Locate the cell with the specified text and output its [X, Y] center coordinate. 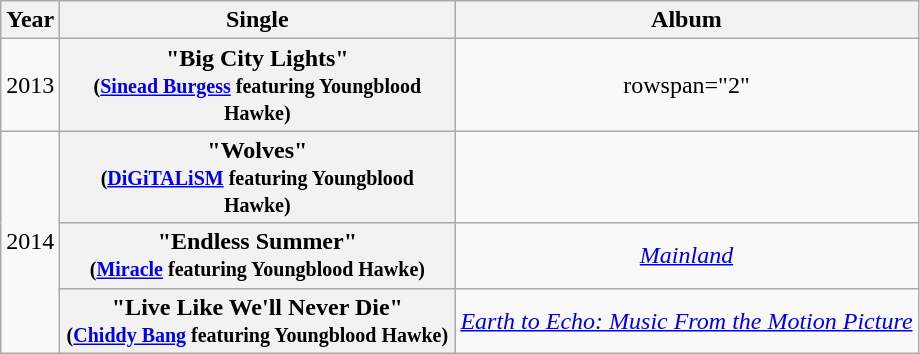
Album [686, 20]
"Endless Summer"(Miracle featuring Youngblood Hawke) [258, 256]
"Big City Lights"(Sinead Burgess featuring Youngblood Hawke) [258, 85]
"Wolves"(DiGiTALiSM featuring Youngblood Hawke) [258, 177]
"Live Like We'll Never Die"(Chiddy Bang featuring Youngblood Hawke) [258, 320]
Earth to Echo: Music From the Motion Picture [686, 320]
2013 [30, 85]
rowspan="2" [686, 85]
Single [258, 20]
2014 [30, 242]
Year [30, 20]
Mainland [686, 256]
